For the text-containing cell, return its midpoint in [x, y] coordinate format. 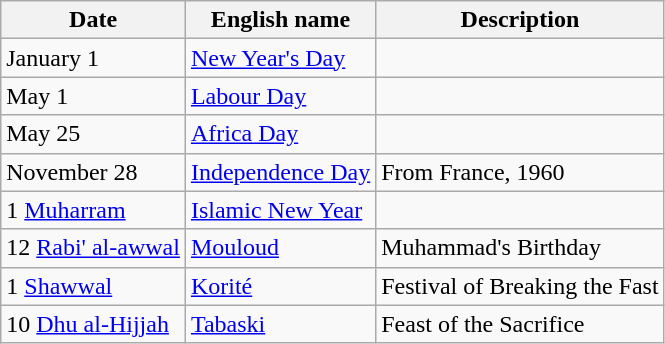
Festival of Breaking the Fast [520, 286]
November 28 [94, 172]
From France, 1960 [520, 172]
Date [94, 20]
Tabaski [280, 324]
Korité [280, 286]
Description [520, 20]
Feast of the Sacrifice [520, 324]
1 Muharram [94, 210]
May 1 [94, 96]
1 Shawwal [94, 286]
New Year's Day [280, 58]
January 1 [94, 58]
Islamic New Year [280, 210]
Africa Day [280, 134]
Independence Day [280, 172]
Muhammad's Birthday [520, 248]
Labour Day [280, 96]
12 Rabi' al-awwal [94, 248]
May 25 [94, 134]
English name [280, 20]
10 Dhu al-Hijjah [94, 324]
Mouloud [280, 248]
